Determine the (X, Y) coordinate at the center of the cell enclosing the given text.  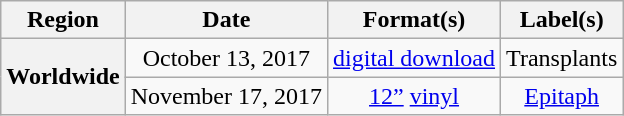
digital download (414, 58)
Transplants (562, 58)
Label(s) (562, 20)
Epitaph (562, 96)
Worldwide (63, 77)
Region (63, 20)
Format(s) (414, 20)
12” vinyl (414, 96)
October 13, 2017 (226, 58)
November 17, 2017 (226, 96)
Date (226, 20)
